Provide the (X, Y) coordinate of the cell's center where the given text is located.  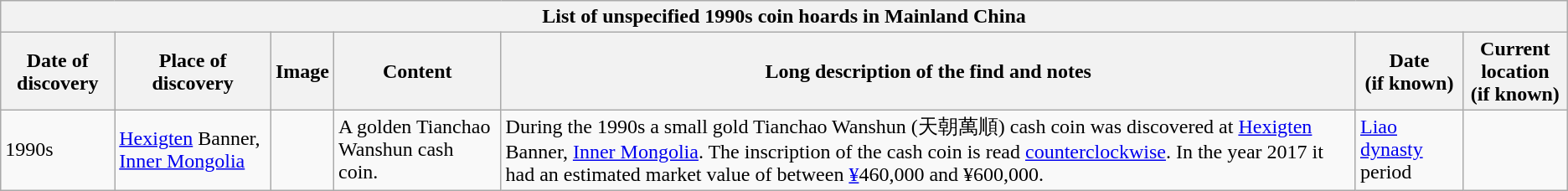
Content (418, 71)
1990s (58, 151)
A golden Tianchao Wanshun cash coin. (418, 151)
Date of discovery (58, 71)
Date(if known) (1409, 71)
Place of discovery (193, 71)
Liao dynasty period (1409, 151)
Image (302, 71)
List of unspecified 1990s coin hoards in Mainland China (784, 17)
Current location(if known) (1514, 71)
Hexigten Banner, Inner Mongolia (193, 151)
Long description of the find and notes (928, 71)
